Extract the [x, y] coordinate from the center of the cell holding the provided text.  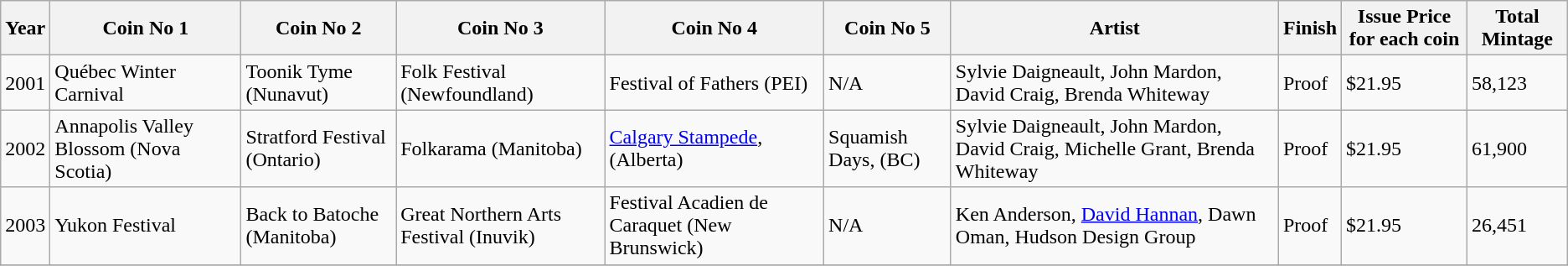
Folkarama (Manitoba) [501, 149]
Calgary Stampede, (Alberta) [714, 149]
Festival Acadien de Caraquet (New Brunswick) [714, 226]
Toonik Tyme (Nunavut) [318, 82]
Back to Batoche (Manitoba) [318, 226]
Artist [1114, 29]
Issue Price for each coin [1405, 29]
Coin No 3 [501, 29]
Yukon Festival [146, 226]
Great Northern Arts Festival (Inuvik) [501, 226]
58,123 [1518, 82]
Finish [1310, 29]
26,451 [1518, 226]
Coin No 2 [318, 29]
Stratford Festival (Ontario) [318, 149]
Festival of Fathers (PEI) [714, 82]
Year [25, 29]
Total Mintage [1518, 29]
Sylvie Daigneault, John Mardon, David Craig, Brenda Whiteway [1114, 82]
Sylvie Daigneault, John Mardon, David Craig, Michelle Grant, Brenda Whiteway [1114, 149]
2003 [25, 226]
61,900 [1518, 149]
Coin No 1 [146, 29]
Squamish Days, (BC) [888, 149]
Folk Festival (Newfoundland) [501, 82]
Coin No 5 [888, 29]
Ken Anderson, David Hannan, Dawn Oman, Hudson Design Group [1114, 226]
2002 [25, 149]
2001 [25, 82]
Québec Winter Carnival [146, 82]
Annapolis Valley Blossom (Nova Scotia) [146, 149]
Coin No 4 [714, 29]
